Pinpoint the cell where the given text exists, returning its [X, Y] midpoint coordinate. 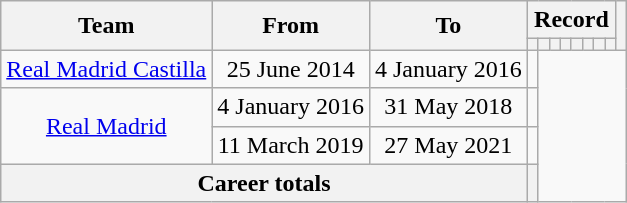
Team [106, 26]
27 May 2021 [448, 145]
Record [571, 20]
31 May 2018 [448, 107]
Real Madrid [106, 126]
To [448, 26]
From [291, 26]
Career totals [264, 183]
Real Madrid Castilla [106, 69]
25 June 2014 [291, 69]
11 March 2019 [291, 145]
